Search for the cell housing the specified text and yield its [x, y] center coordinate. 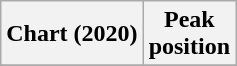
Peakposition [189, 34]
Chart (2020) [72, 34]
